Provide the [X, Y] coordinate of the cell's center where the given text is located.  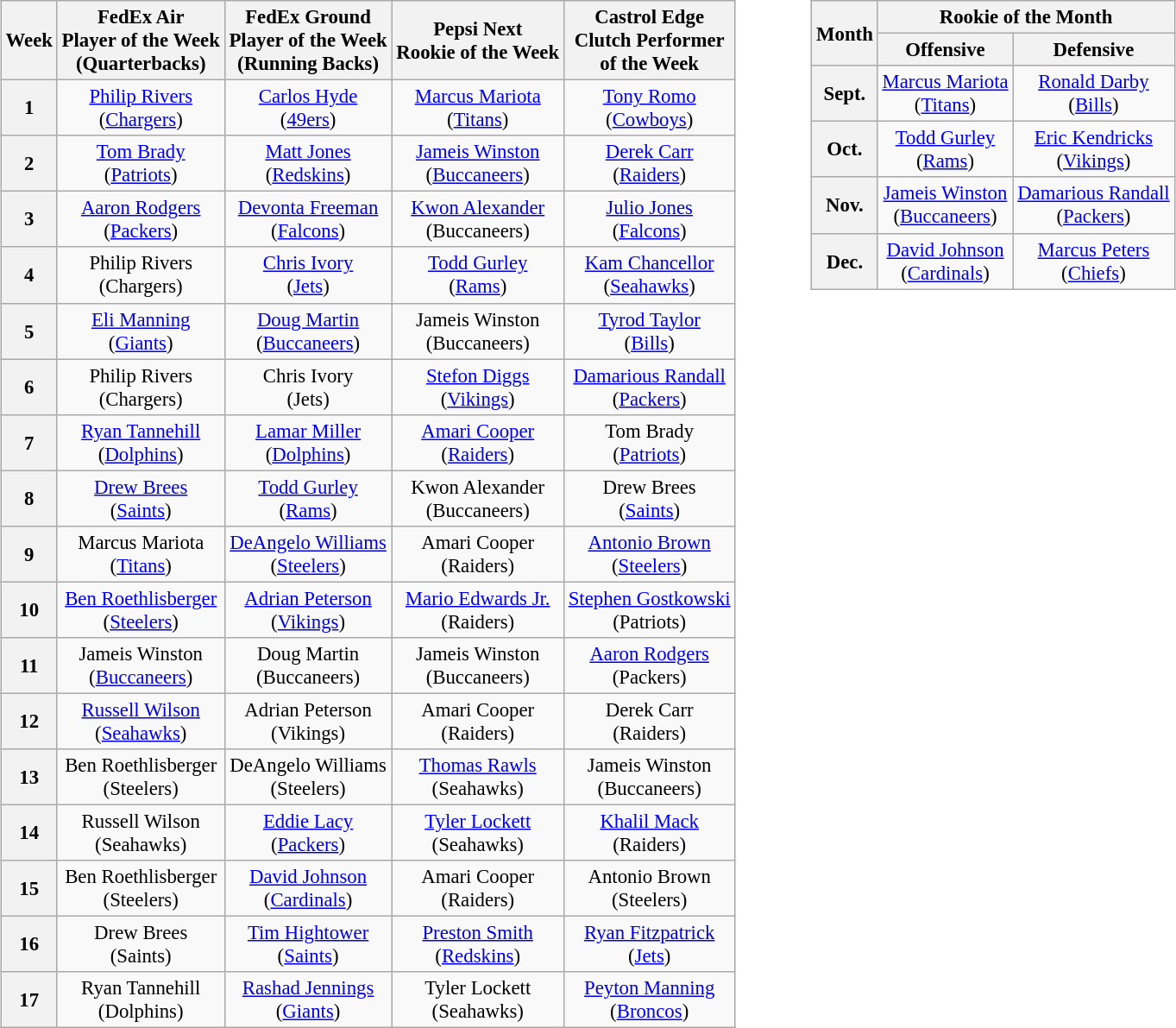
14 [29, 832]
4 [29, 274]
Month [845, 33]
Peyton Manning(Broncos) [649, 1000]
Offensive [946, 50]
Rashad Jennings(Giants) [308, 1000]
Lamar Miller(Dolphins) [308, 442]
2 [29, 164]
Tyrod Taylor(Bills) [649, 331]
Tony Romo(Cowboys) [649, 109]
Ryan Fitzpatrick(Jets) [649, 944]
Khalil Mack(Raiders) [649, 832]
Julio Jones(Falcons) [649, 219]
3 [29, 219]
16 [29, 944]
11 [29, 666]
9 [29, 554]
Thomas Rawls(Seahawks) [478, 777]
Mario Edwards Jr.(Raiders) [478, 609]
8 [29, 499]
5 [29, 331]
Pepsi NextRookie of the Week [478, 41]
Rookie of the Month [1026, 17]
Tim Hightower(Saints) [308, 944]
6 [29, 387]
FedEx GroundPlayer of the Week(Running Backs) [308, 41]
10 [29, 609]
Preston Smith(Redskins) [478, 944]
17 [29, 1000]
1 [29, 109]
Marcus Peters(Chiefs) [1094, 261]
Sept. [845, 93]
Carlos Hyde(49ers) [308, 109]
12 [29, 722]
Eric Kendricks(Vikings) [1094, 150]
Matt Jones(Redskins) [308, 164]
Oct. [845, 150]
Castrol EdgeClutch Performerof the Week [649, 41]
Eli Manning(Giants) [141, 331]
Eddie Lacy(Packers) [308, 832]
FedEx AirPlayer of the Week(Quarterbacks) [141, 41]
Dec. [845, 261]
Stephen Gostkowski(Patriots) [649, 609]
15 [29, 889]
Stefon Diggs(Vikings) [478, 387]
Defensive [1094, 50]
7 [29, 442]
Kam Chancellor(Seahawks) [649, 274]
13 [29, 777]
Ronald Darby(Bills) [1094, 93]
Nov. [845, 205]
Devonta Freeman(Falcons) [308, 219]
Week [29, 41]
